For the text-containing cell, return its midpoint in [X, Y] coordinate format. 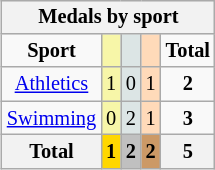
Medals by sport [108, 17]
Athletics [52, 84]
Sport [52, 51]
5 [188, 152]
3 [188, 118]
Swimming [52, 118]
